Scan for the cell matching the given text and deliver its (x, y) coordinate at center. 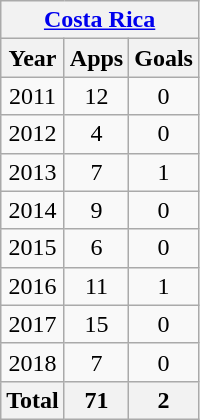
Year (33, 58)
6 (96, 248)
9 (96, 210)
2016 (33, 286)
2012 (33, 134)
11 (96, 286)
2017 (33, 324)
Total (33, 400)
2011 (33, 96)
2013 (33, 172)
Costa Rica (100, 20)
71 (96, 400)
Apps (96, 58)
15 (96, 324)
2 (164, 400)
2015 (33, 248)
Goals (164, 58)
2014 (33, 210)
2018 (33, 362)
12 (96, 96)
4 (96, 134)
